Provide the [X, Y] coordinate of the cell's center where the given text is located.  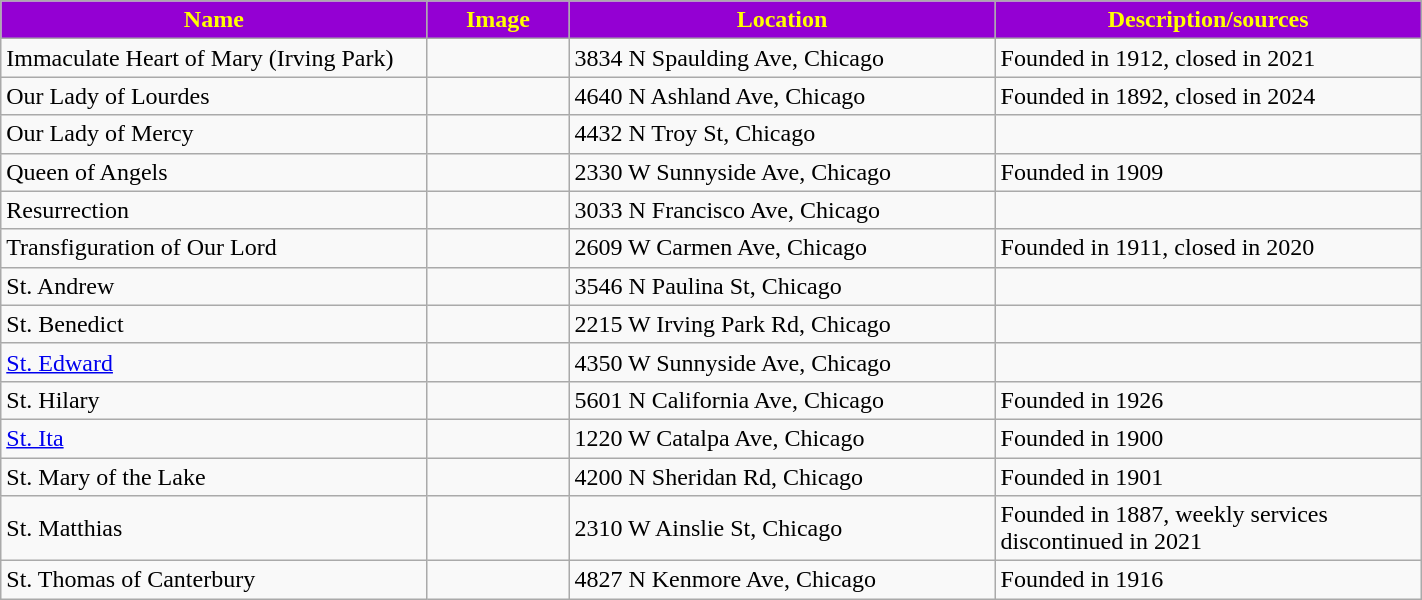
Founded in 1901 [1208, 477]
3546 N Paulina St, Chicago [782, 286]
Name [214, 20]
3834 N Spaulding Ave, Chicago [782, 58]
Image [498, 20]
St. Mary of the Lake [214, 477]
Our Lady of Lourdes [214, 96]
St. Andrew [214, 286]
Description/sources [1208, 20]
Founded in 1912, closed in 2021 [1208, 58]
2215 W Irving Park Rd, Chicago [782, 324]
Founded in 1916 [1208, 580]
4432 N Troy St, Chicago [782, 134]
Founded in 1909 [1208, 172]
1220 W Catalpa Ave, Chicago [782, 438]
5601 N California Ave, Chicago [782, 400]
Founded in 1911, closed in 2020 [1208, 248]
St. Edward [214, 362]
St. Thomas of Canterbury [214, 580]
Queen of Angels [214, 172]
4200 N Sheridan Rd, Chicago [782, 477]
3033 N Francisco Ave, Chicago [782, 210]
Our Lady of Mercy [214, 134]
4640 N Ashland Ave, Chicago [782, 96]
Founded in 1892, closed in 2024 [1208, 96]
Founded in 1887, weekly services discontinued in 2021 [1208, 528]
St. Matthias [214, 528]
4827 N Kenmore Ave, Chicago [782, 580]
2310 W Ainslie St, Chicago [782, 528]
4350 W Sunnyside Ave, Chicago [782, 362]
Founded in 1926 [1208, 400]
Founded in 1900 [1208, 438]
2330 W Sunnyside Ave, Chicago [782, 172]
Resurrection [214, 210]
Location [782, 20]
St. Benedict [214, 324]
St. Hilary [214, 400]
Transfiguration of Our Lord [214, 248]
2609 W Carmen Ave, Chicago [782, 248]
Immaculate Heart of Mary (Irving Park) [214, 58]
St. Ita [214, 438]
